Identify which cell holds the provided text, then report its [x, y] central coordinate. 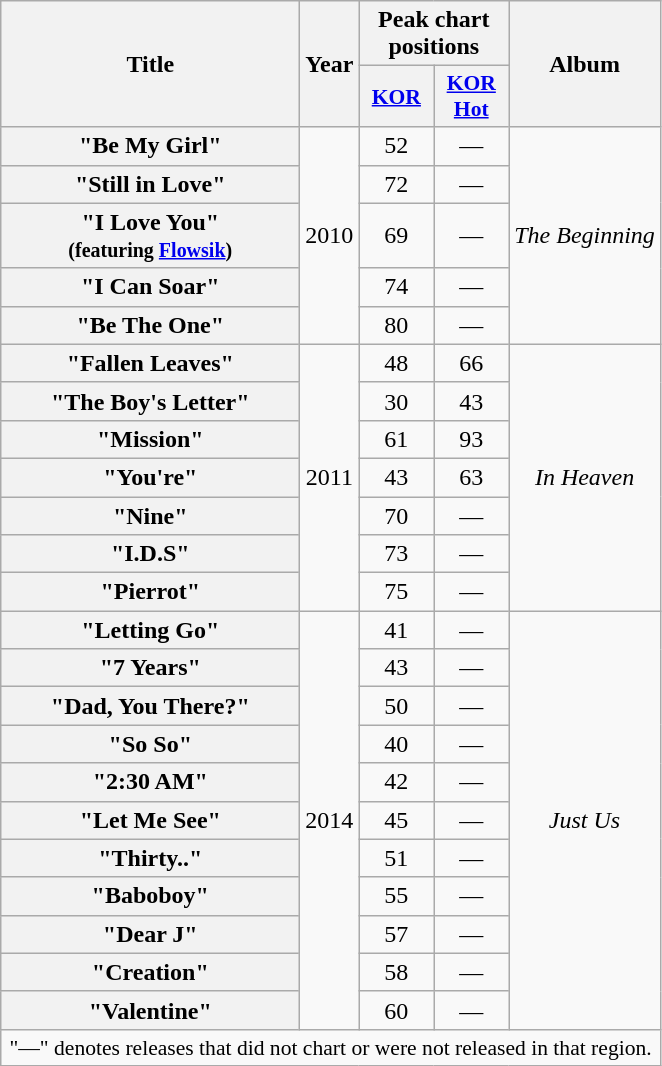
57 [396, 934]
58 [396, 972]
Peak chart positions [434, 34]
"Still in Love" [150, 184]
"Dear J" [150, 934]
60 [396, 1010]
42 [396, 782]
Just Us [585, 820]
72 [396, 184]
"Pierrot" [150, 592]
30 [396, 401]
69 [396, 236]
80 [396, 325]
"Baboboy" [150, 896]
55 [396, 896]
Title [150, 64]
48 [396, 363]
61 [396, 439]
"Fallen Leaves" [150, 363]
"Be My Girl" [150, 146]
2011 [330, 477]
The Beginning [585, 236]
"Dad, You There?" [150, 706]
Album [585, 64]
73 [396, 554]
KORHot [472, 96]
"Letting Go" [150, 630]
63 [472, 477]
In Heaven [585, 477]
Year [330, 64]
"Be The One" [150, 325]
"The Boy's Letter" [150, 401]
45 [396, 820]
2010 [330, 236]
"Let Me See" [150, 820]
70 [396, 515]
"Mission" [150, 439]
50 [396, 706]
40 [396, 744]
"Valentine" [150, 1010]
74 [396, 287]
2014 [330, 820]
"Thirty.." [150, 858]
"So So" [150, 744]
"Creation" [150, 972]
66 [472, 363]
"—" denotes releases that did not chart or were not released in that region. [331, 1047]
"You're" [150, 477]
KOR [396, 96]
51 [396, 858]
"2:30 AM" [150, 782]
75 [396, 592]
"I Love You"(featuring Flowsik) [150, 236]
"I.D.S" [150, 554]
"7 Years" [150, 668]
52 [396, 146]
"I Can Soar" [150, 287]
41 [396, 630]
93 [472, 439]
"Nine" [150, 515]
